Pinpoint the cell where the given text exists, returning its [X, Y] midpoint coordinate. 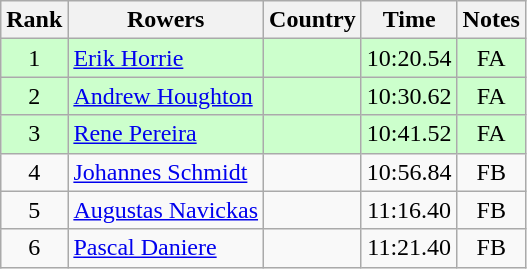
Country [313, 20]
6 [34, 248]
Johannes Schmidt [166, 172]
Erik Horrie [166, 58]
Time [409, 20]
Pascal Daniere [166, 248]
10:20.54 [409, 58]
4 [34, 172]
Andrew Houghton [166, 96]
10:30.62 [409, 96]
Rowers [166, 20]
Rank [34, 20]
10:56.84 [409, 172]
10:41.52 [409, 134]
Notes [491, 20]
Augustas Navickas [166, 210]
Rene Pereira [166, 134]
11:16.40 [409, 210]
11:21.40 [409, 248]
5 [34, 210]
1 [34, 58]
2 [34, 96]
3 [34, 134]
